Scan for the cell matching the given text and deliver its [x, y] coordinate at center. 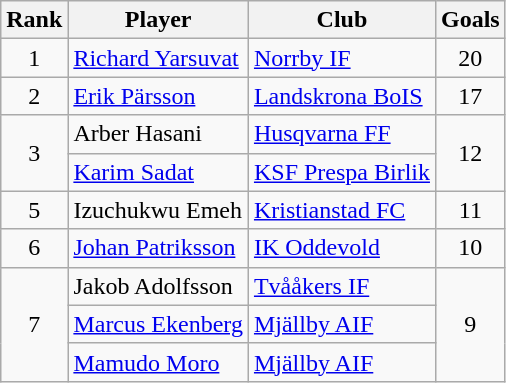
Norrby IF [342, 58]
Arber Hasani [158, 134]
Jakob Adolfsson [158, 286]
Karim Sadat [158, 172]
20 [470, 58]
Goals [470, 20]
Izuchukwu Emeh [158, 210]
6 [34, 248]
Club [342, 20]
Johan Patriksson [158, 248]
Landskrona BoIS [342, 96]
17 [470, 96]
12 [470, 153]
9 [470, 324]
Tvååkers IF [342, 286]
IK Oddevold [342, 248]
Rank [34, 20]
Mamudo Moro [158, 362]
11 [470, 210]
3 [34, 153]
2 [34, 96]
Richard Yarsuvat [158, 58]
1 [34, 58]
10 [470, 248]
KSF Prespa Birlik [342, 172]
Player [158, 20]
7 [34, 324]
5 [34, 210]
Kristianstad FC [342, 210]
Erik Pärsson [158, 96]
Marcus Ekenberg [158, 324]
Husqvarna FF [342, 134]
